Search for the cell housing the specified text and yield its [X, Y] center coordinate. 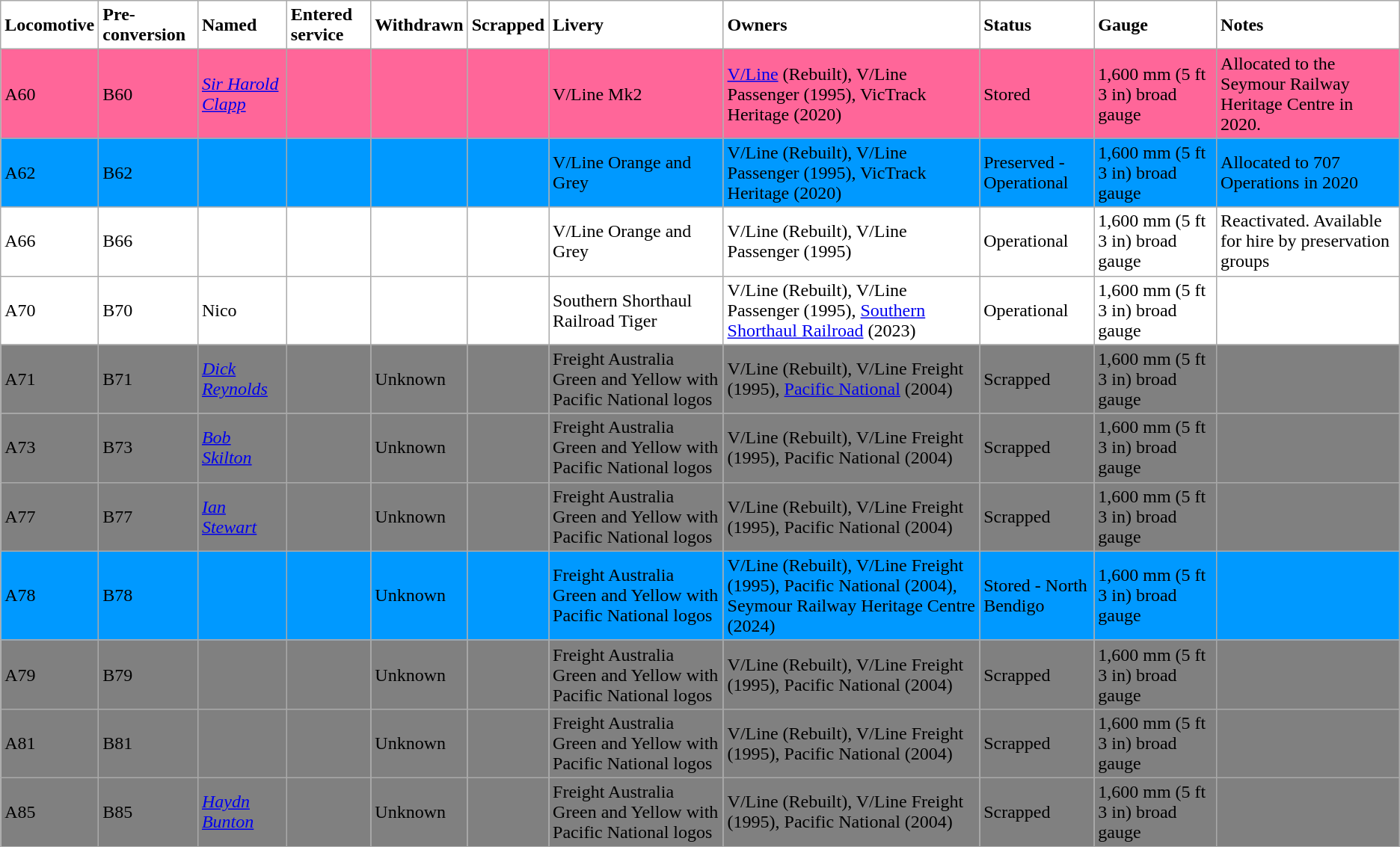
Southern Shorthaul Railroad Tiger [636, 310]
Entered service [328, 25]
V/Line Mk2 [636, 94]
Named [242, 25]
B60 [148, 94]
B66 [148, 241]
Notes [1309, 25]
Livery [636, 25]
Nico [242, 310]
B81 [148, 743]
Gauge [1155, 25]
Status [1037, 25]
B71 [148, 379]
V/Line (Rebuilt), V/Line Passenger (1995) [851, 241]
A71 [49, 379]
Locomotive [49, 25]
B62 [148, 173]
Allocated to the Seymour Railway Heritage Centre in 2020. [1309, 94]
Pre-conversion [148, 25]
A79 [49, 674]
A85 [49, 812]
Stored - North Bendigo [1037, 595]
A66 [49, 241]
Reactivated. Available for hire by preservation groups [1309, 241]
B70 [148, 310]
Sir Harold Clapp [242, 94]
B73 [148, 448]
Dick Reynolds [242, 379]
Stored [1037, 94]
Ian Stewart [242, 517]
A70 [49, 310]
A81 [49, 743]
A77 [49, 517]
Withdrawn [419, 25]
A62 [49, 173]
B85 [148, 812]
Owners [851, 25]
B77 [148, 517]
Allocated to 707 Operations in 2020 [1309, 173]
A73 [49, 448]
B79 [148, 674]
A60 [49, 94]
B78 [148, 595]
V/Line (Rebuilt), V/Line Passenger (1995), Southern Shorthaul Railroad (2023) [851, 310]
V/Line (Rebuilt), V/Line Freight (1995), Pacific National (2004), Seymour Railway Heritage Centre (2024) [851, 595]
A78 [49, 595]
Bob Skilton [242, 448]
Haydn Bunton [242, 812]
Preserved - Operational [1037, 173]
